Find where the given text appears and provide that cell's center as (X, Y) coordinate. 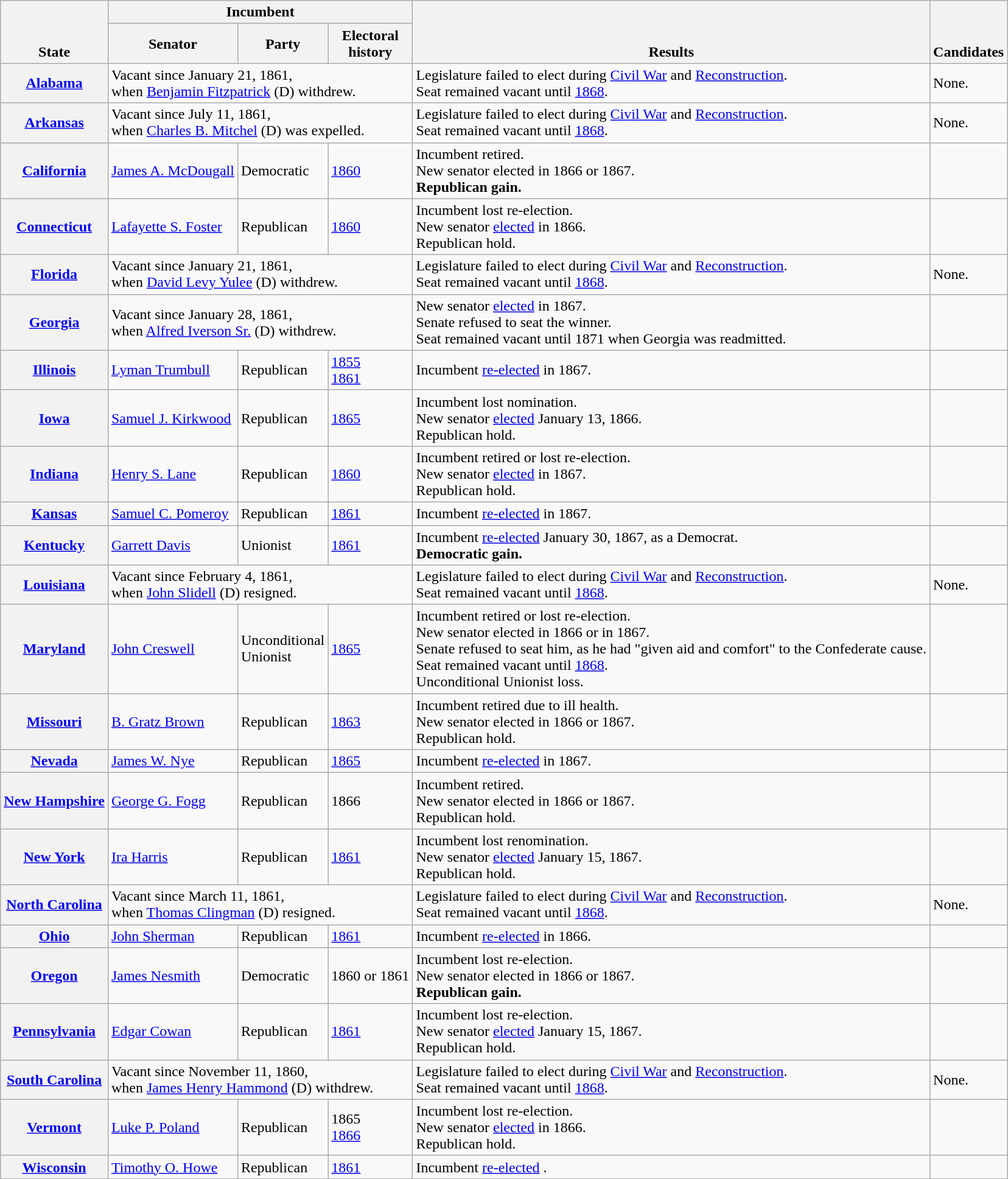
Candidates (969, 32)
Missouri (55, 722)
Vacant since March 11, 1861,when Thomas Clingman (D) resigned. (260, 905)
Party (282, 44)
New Hampshire (55, 801)
Vacant since July 11, 1861,when Charles B. Mitchel (D) was expelled. (260, 123)
Garrett Davis (173, 544)
Pennsylvania (55, 1032)
Electoralhistory (370, 44)
Unionist (282, 544)
Luke P. Poland (173, 1127)
Alabama (55, 83)
Lafayette S. Foster (173, 227)
UnconditionalUnionist (282, 649)
James W. Nye (173, 761)
James Nesmith (173, 976)
Vacant since November 11, 1860,when James Henry Hammond (D) withdrew. (260, 1079)
Samuel C. Pomeroy (173, 513)
Ira Harris (173, 857)
John Sherman (173, 936)
New senator elected in 1867.Senate refused to seat the winner.Seat remained vacant until 1871 when Georgia was readmitted. (671, 322)
Incumbent re-elected January 30, 1867, as a Democrat.Democratic gain. (671, 544)
Illinois (55, 370)
Incumbent (260, 12)
Incumbent lost re-election.New senator elected January 15, 1867.Republican hold. (671, 1032)
1866 (370, 801)
Nevada (55, 761)
1860 or 1861 (370, 976)
Incumbent retired.New senator elected in 1866 or 1867.Republican gain. (671, 171)
Senator (173, 44)
Incumbent lost nomination.New senator elected January 13, 1866.Republican hold. (671, 418)
Incumbent re-elected in 1866. (671, 936)
Henry S. Lane (173, 474)
Louisiana (55, 585)
Wisconsin (55, 1167)
Georgia (55, 322)
B. Gratz Brown (173, 722)
Kansas (55, 513)
James A. McDougall (173, 171)
Incumbent lost renomination.New senator elected January 15, 1867.Republican hold. (671, 857)
George G. Fogg (173, 801)
California (55, 171)
18551861 (370, 370)
Incumbent lost re-election.New senator elected in 1866 or 1867.Republican gain. (671, 976)
Vermont (55, 1127)
Maryland (55, 649)
Samuel J. Kirkwood (173, 418)
John Creswell (173, 649)
Connecticut (55, 227)
South Carolina (55, 1079)
Indiana (55, 474)
State (55, 32)
Incumbent retired due to ill health.New senator elected in 1866 or 1867.Republican hold. (671, 722)
Kentucky (55, 544)
Vacant since January 21, 1861,when David Levy Yulee (D) withdrew. (260, 274)
Oregon (55, 976)
Vacant since January 21, 1861,when Benjamin Fitzpatrick (D) withdrew. (260, 83)
Edgar Cowan (173, 1032)
Vacant since January 28, 1861,when Alfred Iverson Sr. (D) withdrew. (260, 322)
North Carolina (55, 905)
New York (55, 857)
Ohio (55, 936)
Arkansas (55, 123)
Florida (55, 274)
Incumbent retired.New senator elected in 1866 or 1867.Republican hold. (671, 801)
Vacant since February 4, 1861,when John Slidell (D) resigned. (260, 585)
Results (671, 32)
1863 (370, 722)
1865 1866 (370, 1127)
Iowa (55, 418)
Incumbent retired or lost re-election.New senator elected in 1867.Republican hold. (671, 474)
Lyman Trumbull (173, 370)
Incumbent re-elected . (671, 1167)
Timothy O. Howe (173, 1167)
